Scan for the cell matching the given text and deliver its (X, Y) coordinate at center. 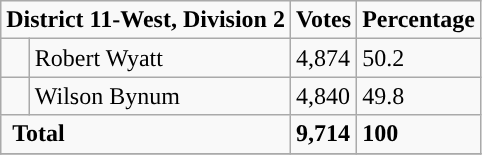
9,714 (323, 134)
49.8 (419, 96)
Percentage (419, 20)
Votes (323, 20)
50.2 (419, 58)
4,840 (323, 96)
Total (146, 134)
Robert Wyatt (160, 58)
100 (419, 134)
Wilson Bynum (160, 96)
District 11-West, Division 2 (146, 20)
4,874 (323, 58)
